Pinpoint the cell where the given text exists, returning its (X, Y) midpoint coordinate. 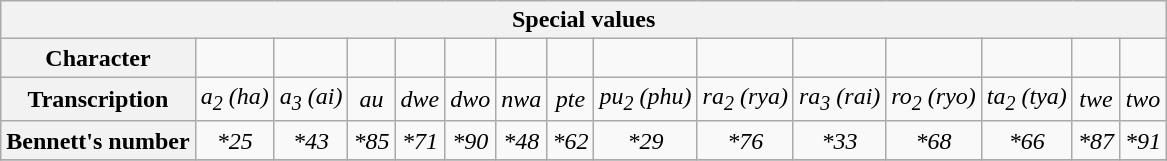
Character (98, 58)
*66 (1026, 140)
ra3 (rai) (839, 99)
*62 (570, 140)
dwe (420, 99)
*33 (839, 140)
ra2 (rya) (745, 99)
nwa (522, 99)
*25 (234, 140)
dwo (470, 99)
Special values (584, 20)
*43 (311, 140)
ro2 (ryo) (934, 99)
*90 (470, 140)
*29 (646, 140)
Bennett's number (98, 140)
au (372, 99)
*76 (745, 140)
pu2 (phu) (646, 99)
Transcription (98, 99)
*71 (420, 140)
pte (570, 99)
*85 (372, 140)
*87 (1096, 140)
a2 (ha) (234, 99)
*91 (1142, 140)
a3 (ai) (311, 99)
twe (1096, 99)
two (1142, 99)
*48 (522, 140)
*68 (934, 140)
ta2 (tya) (1026, 99)
